Find where the given text appears and provide that cell's center as (X, Y) coordinate. 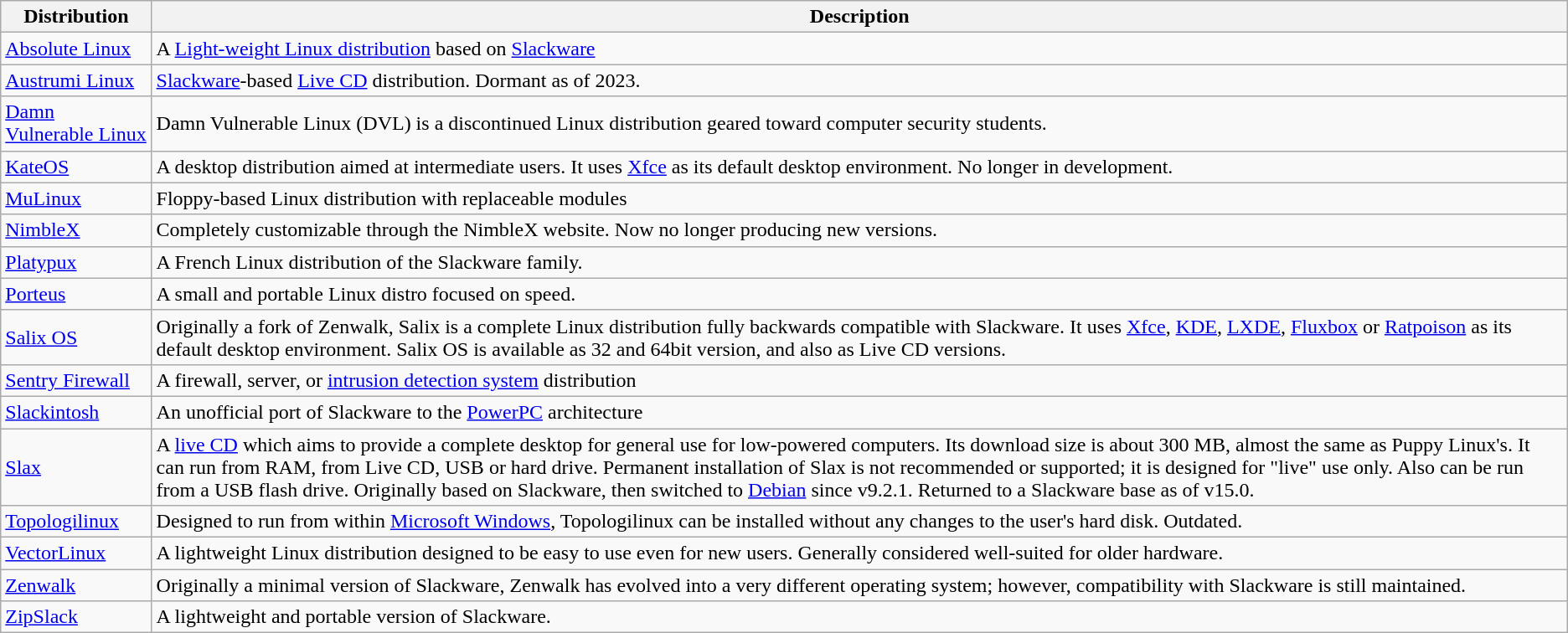
Damn Vulnerable Linux (76, 124)
KateOS (76, 167)
Platypux (76, 262)
Completely customizable through the NimbleX website. Now no longer producing new versions. (859, 230)
Topologilinux (76, 522)
Description (859, 17)
Designed to run from within Microsoft Windows, Topologilinux can be installed without any changes to the user's hard disk. Outdated. (859, 522)
A French Linux distribution of the Slackware family. (859, 262)
A Light-weight Linux distribution based on Slackware (859, 49)
An unofficial port of Slackware to the PowerPC architecture (859, 412)
ZipSlack (76, 617)
Austrumi Linux (76, 80)
A small and portable Linux distro focused on speed. (859, 294)
Slackware-based Live CD distribution. Dormant as of 2023. (859, 80)
MuLinux (76, 198)
Zenwalk (76, 585)
Slackintosh (76, 412)
VectorLinux (76, 553)
Salix OS (76, 337)
A desktop distribution aimed at intermediate users. It uses Xfce as its default desktop environment. No longer in development. (859, 167)
Sentry Firewall (76, 380)
Floppy-based Linux distribution with replaceable modules (859, 198)
Damn Vulnerable Linux (DVL) is a discontinued Linux distribution geared toward computer security students. (859, 124)
Slax (76, 467)
Distribution (76, 17)
Absolute Linux (76, 49)
Porteus (76, 294)
A lightweight Linux distribution designed to be easy to use even for new users. Generally considered well-suited for older hardware. (859, 553)
A lightweight and portable version of Slackware. (859, 617)
A firewall, server, or intrusion detection system distribution (859, 380)
NimbleX (76, 230)
